Output the (x, y) coordinate of the center of the cell containing the given text.  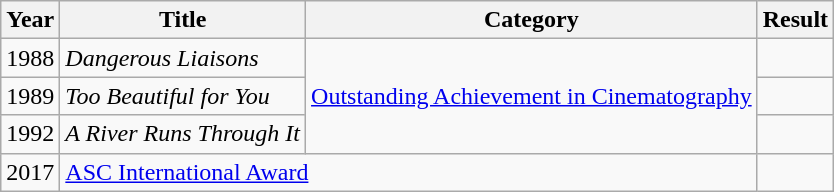
1989 (30, 96)
2017 (30, 172)
Too Beautiful for You (183, 96)
Title (183, 20)
Dangerous Liaisons (183, 58)
Outstanding Achievement in Cinematography (532, 96)
1988 (30, 58)
Category (532, 20)
Result (795, 20)
ASC International Award (408, 172)
1992 (30, 134)
A River Runs Through It (183, 134)
Year (30, 20)
